Search for the cell housing the specified text and yield its (X, Y) center coordinate. 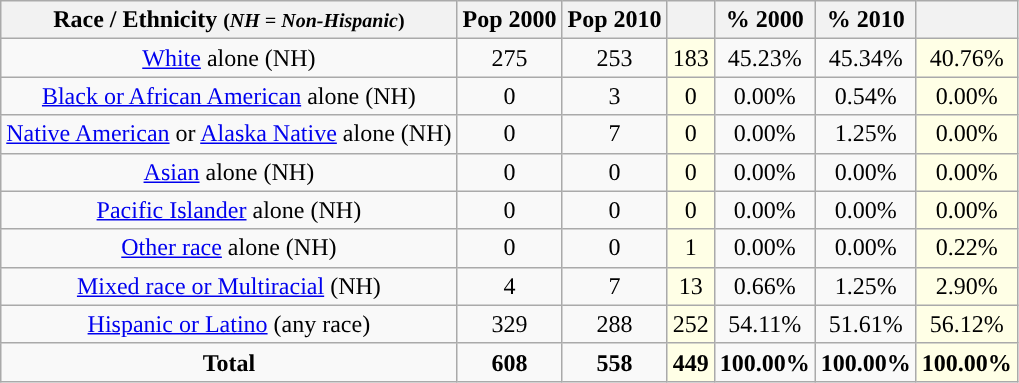
Black or African American alone (NH) (229, 96)
275 (510, 58)
Hispanic or Latino (any race) (229, 324)
608 (510, 362)
Other race alone (NH) (229, 248)
54.11% (764, 324)
Mixed race or Multiracial (NH) (229, 286)
Pacific Islander alone (NH) (229, 210)
252 (690, 324)
0.66% (764, 286)
0.22% (966, 248)
40.76% (966, 58)
558 (614, 362)
51.61% (866, 324)
13 (690, 286)
3 (614, 96)
56.12% (966, 324)
449 (690, 362)
% 2000 (764, 20)
1 (690, 248)
329 (510, 324)
Pop 2000 (510, 20)
Pop 2010 (614, 20)
0.54% (866, 96)
White alone (NH) (229, 58)
Race / Ethnicity (NH = Non-Hispanic) (229, 20)
Native American or Alaska Native alone (NH) (229, 134)
% 2010 (866, 20)
Total (229, 362)
183 (690, 58)
45.34% (866, 58)
45.23% (764, 58)
2.90% (966, 286)
253 (614, 58)
4 (510, 286)
288 (614, 324)
Asian alone (NH) (229, 172)
